From the cell containing the given text, extract its center point as (X, Y) coordinate. 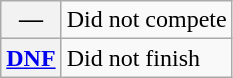
DNF (31, 58)
Did not finish (146, 58)
Did not compete (146, 20)
— (31, 20)
